Scan for the cell matching the given text and deliver its (x, y) coordinate at center. 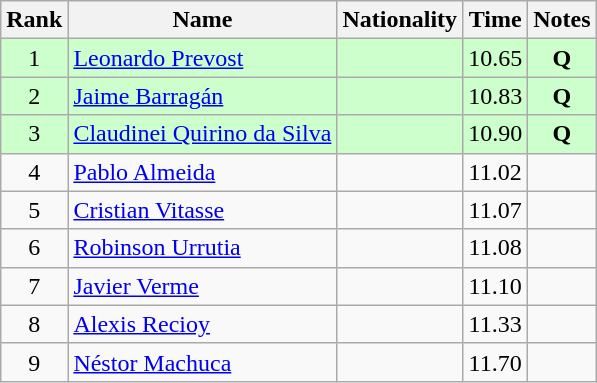
11.70 (496, 362)
6 (34, 248)
Claudinei Quirino da Silva (202, 134)
4 (34, 172)
11.33 (496, 324)
Rank (34, 20)
Néstor Machuca (202, 362)
10.90 (496, 134)
Nationality (400, 20)
11.10 (496, 286)
Jaime Barragán (202, 96)
Javier Verme (202, 286)
11.07 (496, 210)
9 (34, 362)
Notes (562, 20)
2 (34, 96)
Time (496, 20)
5 (34, 210)
11.08 (496, 248)
Alexis Recioy (202, 324)
10.83 (496, 96)
Pablo Almeida (202, 172)
1 (34, 58)
Name (202, 20)
10.65 (496, 58)
3 (34, 134)
Cristian Vitasse (202, 210)
Leonardo Prevost (202, 58)
8 (34, 324)
7 (34, 286)
11.02 (496, 172)
Robinson Urrutia (202, 248)
